Return the (X, Y) coordinate for the center point of the cell that contains the specified text.  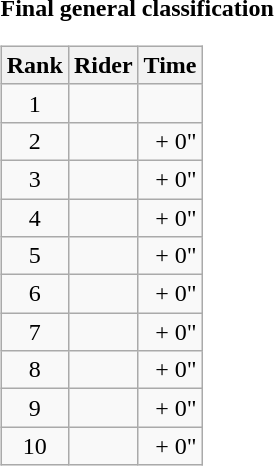
7 (34, 332)
5 (34, 256)
4 (34, 217)
1 (34, 103)
6 (34, 294)
Rider (103, 65)
9 (34, 408)
Time (170, 65)
Rank (34, 65)
8 (34, 370)
3 (34, 179)
2 (34, 141)
10 (34, 446)
